Return the [X, Y] coordinate for the center point of the cell that contains the specified text.  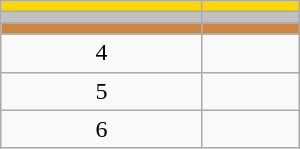
6 [102, 129]
4 [102, 53]
5 [102, 91]
